Return [x, y] of the center of cell containing provided text 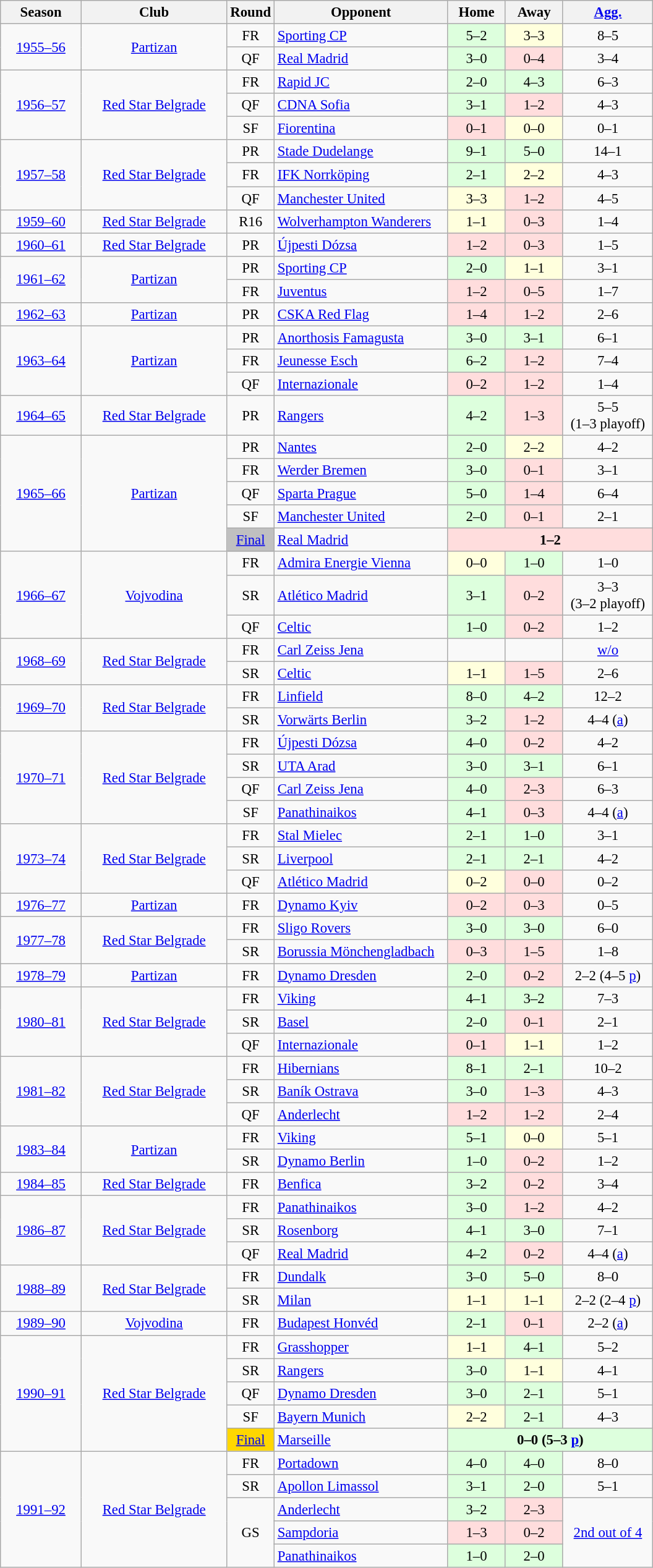
Club [154, 12]
Dynamo Kyiv [361, 905]
6–0 [608, 929]
Sampdoria [361, 1533]
Wolverhampton Wanderers [361, 221]
Borussia Mönchengladbach [361, 952]
1983–84 [41, 1150]
1968–69 [41, 661]
1960–61 [41, 245]
1964–65 [41, 415]
7–4 [608, 361]
CSKA Red Flag [361, 315]
1956–57 [41, 105]
Budapest Honvéd [361, 1324]
0–4 [534, 59]
1986–87 [41, 1231]
Apollon Limassol [361, 1486]
1961–62 [41, 279]
Nantes [361, 447]
Milan [361, 1300]
1981–82 [41, 1091]
Round [250, 12]
1966–67 [41, 595]
Rosenborg [361, 1231]
1973–74 [41, 859]
Bayern Munich [361, 1417]
R16 [250, 221]
Portadown [361, 1463]
Rapid JC [361, 82]
Agg. [608, 12]
8–1 [476, 1068]
Benfica [361, 1184]
2–2 (2–4 p) [608, 1300]
1991–92 [41, 1509]
7–1 [608, 1231]
1970–71 [41, 778]
CDNA Sofia [361, 105]
2–2 (a) [608, 1324]
Opponent [361, 12]
2–2 (4–5 p) [608, 975]
Anorthosis Famagusta [361, 337]
1959–60 [41, 221]
Baník Ostrava [361, 1091]
2nd out of 4 [608, 1533]
2–4 [608, 1114]
Admira Energie Vienna [361, 564]
1988–89 [41, 1288]
Dundalk [361, 1277]
Fiorentina [361, 129]
7–3 [608, 998]
Sligo Rovers [361, 929]
8–5 [608, 36]
1963–64 [41, 361]
Basel [361, 1022]
Grasshopper [361, 1347]
Stal Mielec [361, 836]
1977–78 [41, 941]
1989–90 [41, 1324]
1962–63 [41, 315]
1–7 [608, 291]
IFK Norrköping [361, 175]
Season [41, 12]
Dynamo Berlin [361, 1161]
Jeunesse Esch [361, 361]
Vorwärts Berlin [361, 719]
1976–77 [41, 905]
Sparta Prague [361, 494]
Home [476, 12]
9–1 [476, 151]
Hibernians [361, 1068]
Away [534, 12]
1990–91 [41, 1393]
6–4 [608, 494]
1984–85 [41, 1184]
Liverpool [361, 859]
1980–81 [41, 1021]
1978–79 [41, 975]
12–2 [608, 697]
Linfield [361, 697]
w/o [608, 650]
1955–56 [41, 47]
1965–66 [41, 494]
Stade Dudelange [361, 151]
1957–58 [41, 174]
3–3(3–2 playoff) [608, 595]
6–2 [476, 361]
0–0 (5–3 p) [550, 1440]
4–5 [608, 198]
Marseille [361, 1440]
UTA Arad [361, 766]
GS [250, 1533]
1969–70 [41, 708]
5–5(1–3 playoff) [608, 415]
1–8 [608, 952]
Juventus [361, 291]
Werder Bremen [361, 470]
14–1 [608, 151]
10–2 [608, 1068]
